Find where the given text appears and provide that cell's center as (X, Y) coordinate. 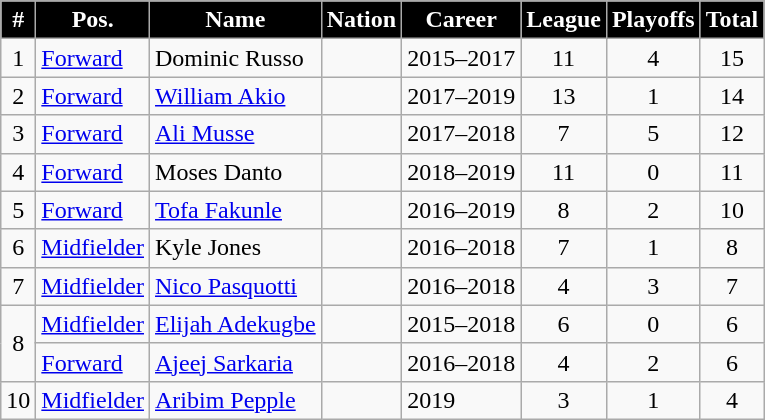
Aribim Pepple (236, 400)
Ali Musse (236, 134)
Tofa Fakunle (236, 210)
William Akio (236, 96)
Career (462, 20)
15 (732, 58)
Playoffs (653, 20)
Nico Pasquotti (236, 286)
2017–2018 (462, 134)
2018–2019 (462, 172)
Elijah Adekugbe (236, 324)
Moses Danto (236, 172)
2015–2018 (462, 324)
2019 (462, 400)
12 (732, 134)
2017–2019 (462, 96)
Total (732, 20)
Ajeej Sarkaria (236, 362)
Nation (361, 20)
Pos. (93, 20)
League (564, 20)
Name (236, 20)
2015–2017 (462, 58)
13 (564, 96)
14 (732, 96)
Kyle Jones (236, 248)
Dominic Russo (236, 58)
# (18, 20)
2016–2019 (462, 210)
